Provide the [X, Y] coordinate of the cell's center where the given text is located.  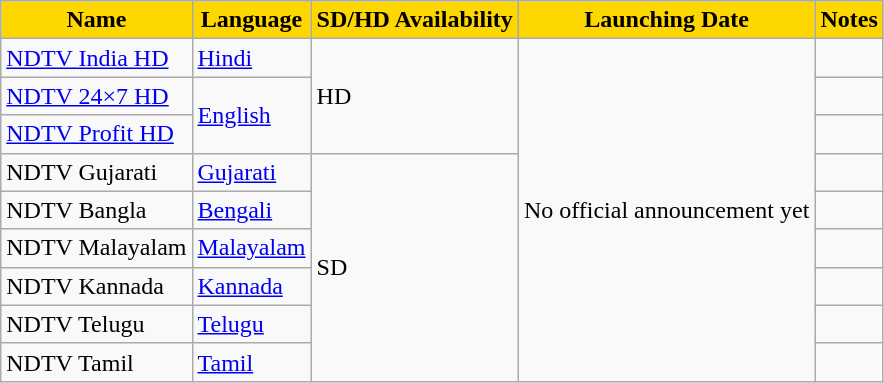
English [252, 115]
Kannada [252, 286]
Launching Date [666, 20]
NDTV Malayalam [96, 248]
No official announcement yet [666, 210]
Telugu [252, 324]
Malayalam [252, 248]
Tamil [252, 362]
Notes [849, 20]
NDTV Kannada [96, 286]
NDTV 24×7 HD [96, 96]
Language [252, 20]
NDTV India HD [96, 58]
Hindi [252, 58]
NDTV Profit HD [96, 134]
NDTV Bangla [96, 210]
NDTV Gujarati [96, 172]
SD [414, 267]
HD [414, 96]
Gujarati [252, 172]
NDTV Tamil [96, 362]
SD/HD Availability [414, 20]
Bengali [252, 210]
NDTV Telugu [96, 324]
Name [96, 20]
